Capture the cell that displays the provided text and extract its [x, y] central coordinate. 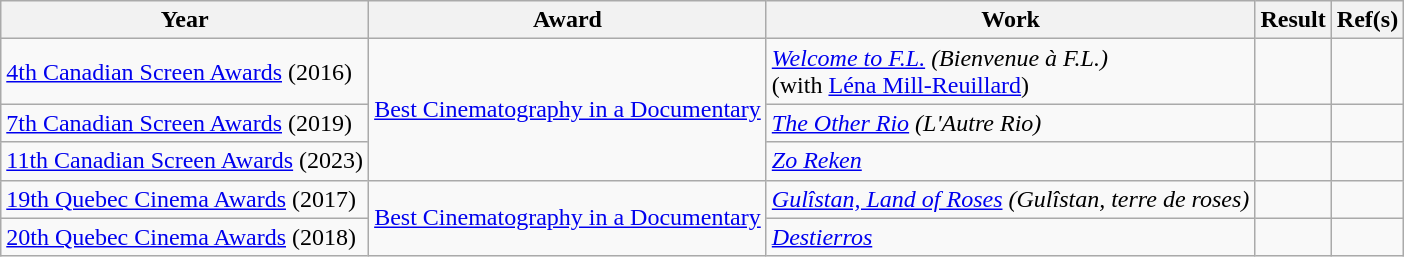
20th Quebec Cinema Awards (2018) [185, 237]
Work [1010, 20]
Welcome to F.L. (Bienvenue à F.L.)(with Léna Mill-Reuillard) [1010, 72]
4th Canadian Screen Awards (2016) [185, 72]
Year [185, 20]
19th Quebec Cinema Awards (2017) [185, 199]
11th Canadian Screen Awards (2023) [185, 161]
Gulîstan, Land of Roses (Gulîstan, terre de roses) [1010, 199]
Destierros [1010, 237]
7th Canadian Screen Awards (2019) [185, 123]
The Other Rio (L'Autre Rio) [1010, 123]
Ref(s) [1367, 20]
Zo Reken [1010, 161]
Result [1293, 20]
Award [568, 20]
